Locate the cell with the specified text and output its (X, Y) center coordinate. 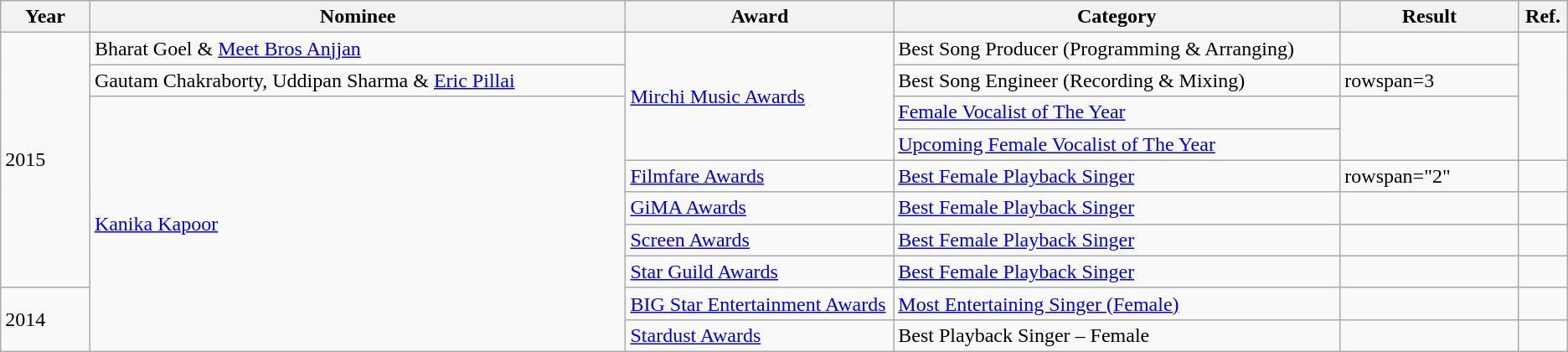
rowspan="2" (1429, 176)
BIG Star Entertainment Awards (760, 303)
Mirchi Music Awards (760, 96)
GiMA Awards (760, 208)
Category (1117, 17)
Gautam Chakraborty, Uddipan Sharma & Eric Pillai (358, 80)
Ref. (1543, 17)
Female Vocalist of The Year (1117, 112)
rowspan=3 (1429, 80)
Stardust Awards (760, 335)
Most Entertaining Singer (Female) (1117, 303)
Award (760, 17)
2015 (45, 160)
Upcoming Female Vocalist of The Year (1117, 144)
Result (1429, 17)
Filmfare Awards (760, 176)
Kanika Kapoor (358, 224)
Year (45, 17)
Best Playback Singer – Female (1117, 335)
Nominee (358, 17)
Best Song Producer (Programming & Arranging) (1117, 49)
Star Guild Awards (760, 272)
2014 (45, 319)
Bharat Goel & Meet Bros Anjjan (358, 49)
Best Song Engineer (Recording & Mixing) (1117, 80)
Screen Awards (760, 240)
